Locate the cell with the specified text and output its (x, y) center coordinate. 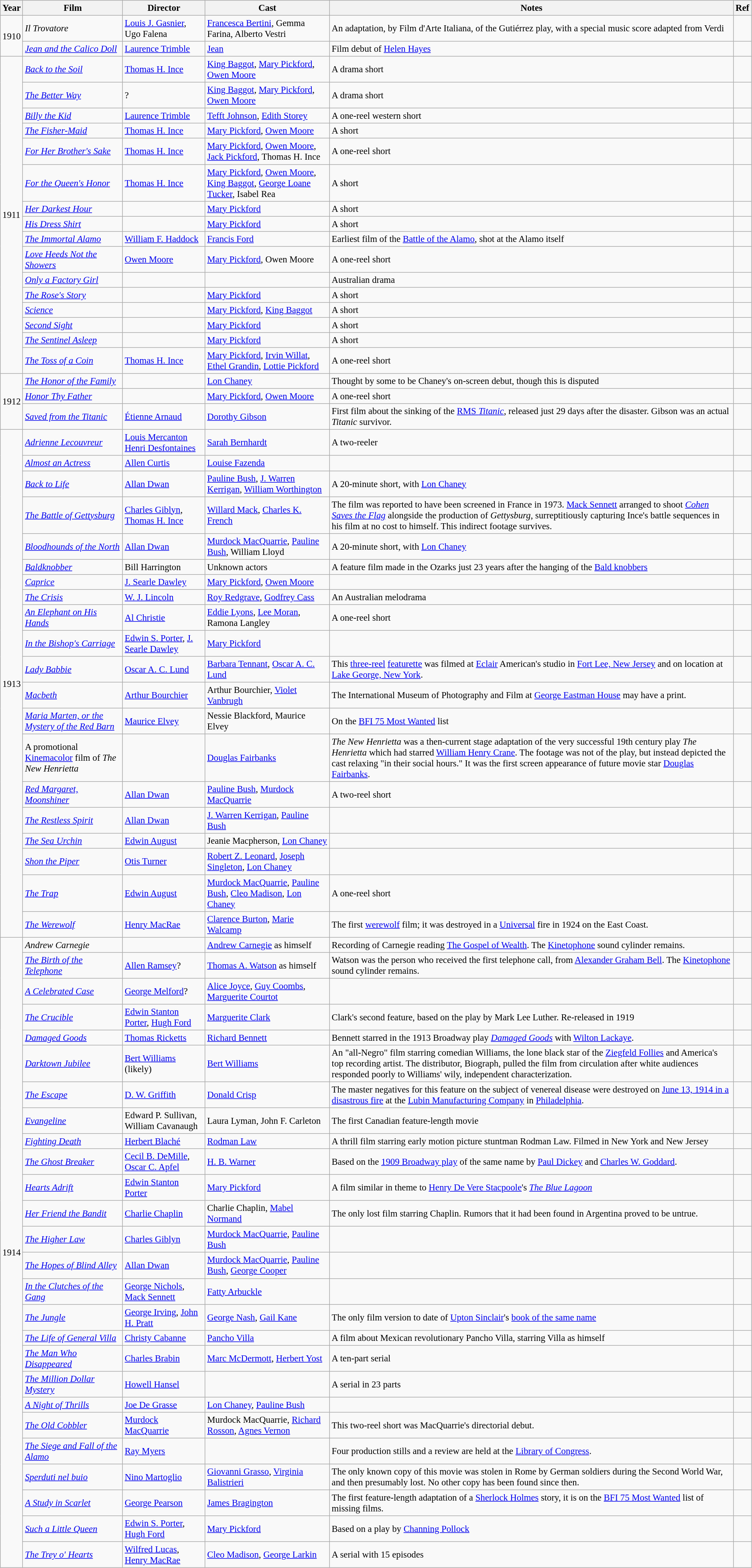
An adaptation, by Film d'Arte Italiana, of the Gutiérrez play, with a special music score adapted from Verdi (531, 29)
Étienne Arnaud (164, 416)
Back to Life (73, 484)
Andrew Carnegie (73, 945)
A one-reel western short (531, 116)
Marguerite Clark (267, 1018)
Murdock MacQuarrie, Pauline Bush, George Cooper (267, 1265)
Francesca Bertini, Gemma Farina, Alberto Vestri (267, 29)
The only film version to date of Upton Sinclair's book of the same name (531, 1318)
Lon Chaney (267, 381)
Louise Fazenda (267, 463)
Jean and the Calico Doll (73, 49)
H. B. Warner (267, 1162)
Cecil B. DeMille, Oscar C. Apfel (164, 1162)
A film about Mexican revolutionary Pancho Villa, starring Villa as himself (531, 1338)
A Celebrated Case (73, 991)
The Higher Law (73, 1240)
Damaged Goods (73, 1038)
An Australian melodrama (531, 597)
The Ghost Breaker (73, 1162)
On the BFI 75 Most Wanted list (531, 721)
Saved from the Titanic (73, 416)
Murdock MacQuarrie, Richard Rosson, Agnes Vernon (267, 1425)
Baldknobber (73, 567)
Hearts Adrift (73, 1188)
Howell Hansel (164, 1384)
Almost an Actress (73, 463)
Charles Giblyn (164, 1240)
Fighting Death (73, 1141)
The Old Cobbler (73, 1425)
Cast (267, 8)
A Night of Thrills (73, 1405)
For Her Brother's Sake (73, 152)
A two-reeler (531, 443)
Charlie Chaplin (164, 1213)
Clark's second feature, based on the play by Mark Lee Luther. Re-released in 1919 (531, 1018)
Owen Moore (164, 259)
Cleo Madison, George Larkin (267, 1555)
Alice Joyce, Guy Coombs, Marguerite Courtot (267, 991)
Andrew Carnegie as himself (267, 945)
George Irving, John H. Pratt (164, 1318)
Joe De Grasse (164, 1405)
The Crisis (73, 597)
Billy the Kid (73, 116)
Edward P. Sullivan, William Cavanaugh (164, 1121)
Eddie Lyons, Lee Moran, Ramona Langley (267, 618)
Mary Pickford, King Baggot (267, 310)
Edwin S. Porter, Hugh Ford (164, 1529)
Louis MercantonHenri Desfontaines (164, 443)
1912 (12, 402)
George Nichols, Mack Sennett (164, 1291)
Al Christie (164, 618)
George Melford? (164, 991)
Australian drama (531, 280)
Bloodhounds of the North (73, 546)
Darktown Jubilee (73, 1064)
? (164, 95)
Mary Pickford, Irvin Willat, Ethel Grandin, Lottie Pickford (267, 361)
This three-reel featurette was filmed at Eclair American's studio in Fort Lee, New Jersey and on location at Lake George, New York. (531, 669)
The Rose's Story (73, 295)
Murdock MacQuarrie (164, 1425)
Donald Crisp (267, 1095)
George Nash, Gail Kane (267, 1318)
Recording of Carnegie reading The Gospel of Wealth. The Kinetophone sound cylinder remains. (531, 945)
A promotional Kinemacolor film of The New Henrietta (73, 758)
Ref (742, 8)
A serial with 15 episodes (531, 1555)
Jeanie Macpherson, Lon Chaney (267, 841)
Francis Ford (267, 239)
James Bragington (267, 1503)
Nino Martoglio (164, 1477)
Tefft Johnson, Edith Storey (267, 116)
This two-reel short was MacQuarrie's directorial debut. (531, 1425)
Wilfred Lucas, Henry MacRae (164, 1555)
Dorothy Gibson (267, 416)
The first Canadian feature-length movie (531, 1121)
Adrienne Lecouvreur (73, 443)
Science (73, 310)
Director (164, 8)
Pauline Bush, Murdock MacQuarrie (267, 794)
Only a Factory Girl (73, 280)
Bennett starred in the 1913 Broadway play Damaged Goods with Wilton Lackaye. (531, 1038)
Evangeline (73, 1121)
Honor Thy Father (73, 396)
The Fisher-Maid (73, 131)
Thomas A. Watson as himself (267, 965)
Barbara Tennant, Oscar A. C. Lund (267, 669)
Jean (267, 49)
Roy Redgrave, Godfrey Cass (267, 597)
Clarence Burton, Marie Walcamp (267, 924)
Lady Babbie (73, 669)
Murdock MacQuarrie, Pauline Bush (267, 1240)
Il Trovatore (73, 29)
The Man Who Disappeared (73, 1359)
W. J. Lincoln (164, 597)
An Elephant on His Hands (73, 618)
Pancho Villa (267, 1338)
Based on the 1909 Broadway play of the same name by Paul Dickey and Charles W. Goddard. (531, 1162)
The Werewolf (73, 924)
Marc McDermott, Herbert Yost (267, 1359)
Notes (531, 8)
J. Warren Kerrigan, Pauline Bush (267, 821)
Charles Brabin (164, 1359)
Oscar A. C. Lund (164, 669)
Edwin Stanton Porter (164, 1188)
Second Sight (73, 325)
Love Heeds Not the Showers (73, 259)
Year (12, 8)
Arthur Bourchier, Violet Vanbrugh (267, 696)
The Trap (73, 893)
Charles Giblyn, Thomas H. Ince (164, 515)
Christy Cabanne (164, 1338)
Mary Pickford, Owen Moore, King Baggot, George Loane Tucker, Isabel Rea (267, 183)
Laura Lyman, John F. Carleton (267, 1121)
Ray Myers (164, 1451)
Four production stills and a review are held at the Library of Congress. (531, 1451)
Thought by some to be Chaney's on-screen debut, though this is disputed (531, 381)
Her Friend the Bandit (73, 1213)
Film debut of Helen Hayes (531, 49)
Her Darkest Hour (73, 209)
Mary Pickford, Owen Moore, Jack Pickford, Thomas H. Ince (267, 152)
First film about the sinking of the RMS Titanic, released just 29 days after the disaster. Gibson was an actual Titanic survivor. (531, 416)
The Toss of a Coin (73, 361)
The Million Dollar Mystery (73, 1384)
The Honor of the Family (73, 381)
The Hopes of Blind Alley (73, 1265)
Red Margaret, Moonshiner (73, 794)
1911 (12, 215)
J. Searle Dawley (164, 582)
A Study in Scarlet (73, 1503)
The first werewolf film; it was destroyed in a Universal fire in 1924 on the East Coast. (531, 924)
1913 (12, 684)
In the Bishop's Carriage (73, 644)
The Sentinel Asleep (73, 340)
The International Museum of Photography and Film at George Eastman House may have a print. (531, 696)
The Trey o' Hearts (73, 1555)
Robert Z. Leonard, Joseph Singleton, Lon Chaney (267, 862)
The Sea Urchin (73, 841)
The Better Way (73, 95)
A film similar in theme to Henry De Vere Stacpoole's The Blue Lagoon (531, 1188)
Giovanni Grasso, Virginia Balistrieri (267, 1477)
The Battle of Gettysburg (73, 515)
Such a Little Queen (73, 1529)
Based on a play by Channing Pollock (531, 1529)
Edwin Stanton Porter, Hugh Ford (164, 1018)
The first feature-length adaptation of a Sherlock Holmes story, it is on the BFI 75 Most Wanted list of missing films. (531, 1503)
Bill Harrington (164, 567)
Caprice (73, 582)
Pauline Bush, J. Warren Kerrigan, William Worthington (267, 484)
Willard Mack, Charles K. French (267, 515)
Douglas Fairbanks (267, 758)
Back to the Soil (73, 70)
Rodman Law (267, 1141)
A serial in 23 parts (531, 1384)
The Restless Spirit (73, 821)
Earliest film of the Battle of the Alamo, shot at the Alamo itself (531, 239)
Nessie Blackford, Maurice Elvey (267, 721)
1910 (12, 36)
The only lost film starring Chaplin. Rumors that it had been found in Argentina proved to be untrue. (531, 1213)
His Dress Shirt (73, 224)
Thomas Ricketts (164, 1038)
Richard Bennett (267, 1038)
The Escape (73, 1095)
Fatty Arbuckle (267, 1291)
The Life of General Villa (73, 1338)
Herbert Blaché (164, 1141)
George Pearson (164, 1503)
Sarah Bernhardt (267, 443)
Unknown actors (267, 567)
Bert Williams (likely) (164, 1064)
Lon Chaney, Pauline Bush (267, 1405)
The Immortal Alamo (73, 239)
Film (73, 8)
1914 (12, 1253)
Shon the Piper (73, 862)
Arthur Bourchier (164, 696)
For the Queen's Honor (73, 183)
A two-reel short (531, 794)
D. W. Griffith (164, 1095)
A feature film made in the Ozarks just 23 years after the hanging of the Bald knobbers (531, 567)
Henry MacRae (164, 924)
The Siege and Fall of the Alamo (73, 1451)
Louis J. Gasnier, Ugo Falena (164, 29)
A ten-part serial (531, 1359)
Maurice Elvey (164, 721)
Watson was the person who received the first telephone call, from Alexander Graham Bell. The Kinetophone sound cylinder remains. (531, 965)
The Crucible (73, 1018)
William F. Haddock (164, 239)
Allen Ramsey? (164, 965)
Murdock MacQuarrie, Pauline Bush, Cleo Madison, Lon Chaney (267, 893)
The Jungle (73, 1318)
Sperduti nel buio (73, 1477)
Murdock MacQuarrie, Pauline Bush, William Lloyd (267, 546)
Bert Williams (267, 1064)
Maria Marten, or the Mystery of the Red Barn (73, 721)
A thrill film starring early motion picture stuntman Rodman Law. Filmed in New York and New Jersey (531, 1141)
Charlie Chaplin, Mabel Normand (267, 1213)
The Birth of the Telephone (73, 965)
In the Clutches of the Gang (73, 1291)
Edwin S. Porter, J. Searle Dawley (164, 644)
Allen Curtis (164, 463)
Macbeth (73, 696)
Otis Turner (164, 862)
